Capture the cell that displays the provided text and extract its (X, Y) central coordinate. 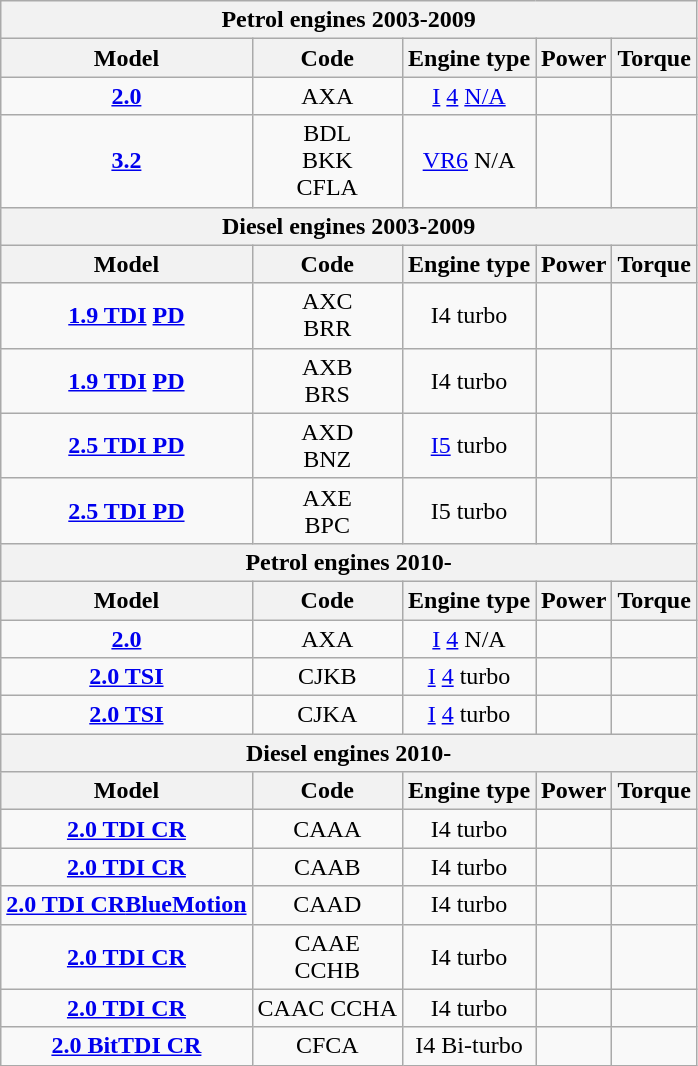
2.0 BitTDI CR (126, 1046)
CAAD (327, 905)
I4 Bi-turbo (468, 1046)
AXBBRS (327, 380)
AXEBPC (327, 510)
Petrol engines 2010- (349, 562)
Diesel engines 2010- (349, 753)
AXDBNZ (327, 446)
2.0 TDI CRBlueMotion (126, 905)
CAAA (327, 829)
CJKB (327, 677)
BDLBKKCFLA (327, 161)
AXCBRR (327, 316)
VR6 N/A (468, 161)
CFCA (327, 1046)
CJKA (327, 715)
CAAC CCHA (327, 1008)
CAAECCHB (327, 956)
3.2 (126, 161)
Diesel engines 2003-2009 (349, 226)
Petrol engines 2003-2009 (349, 20)
CAAB (327, 867)
